From the cell containing the given text, extract its center point as (X, Y) coordinate. 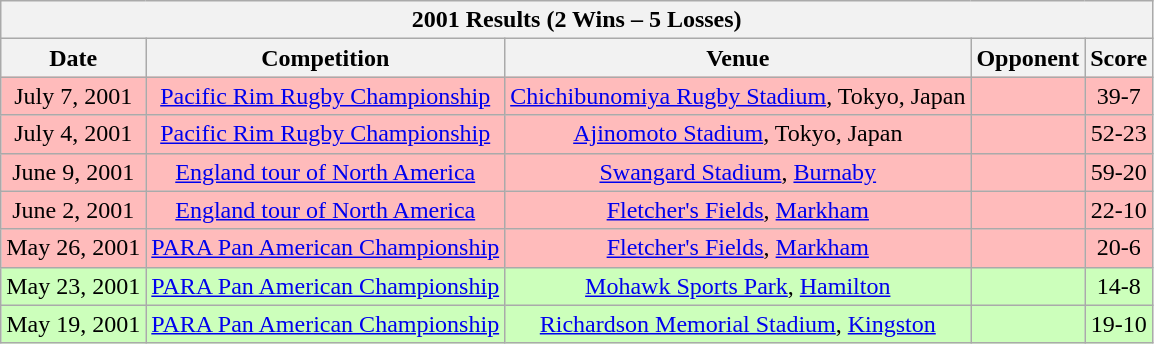
52-23 (1119, 134)
June 9, 2001 (74, 172)
July 4, 2001 (74, 134)
19-10 (1119, 324)
July 7, 2001 (74, 96)
Ajinomoto Stadium, Tokyo, Japan (738, 134)
June 2, 2001 (74, 210)
22-10 (1119, 210)
20-6 (1119, 248)
Competition (326, 58)
Venue (738, 58)
Mohawk Sports Park, Hamilton (738, 286)
Score (1119, 58)
May 23, 2001 (74, 286)
14-8 (1119, 286)
May 19, 2001 (74, 324)
May 26, 2001 (74, 248)
Opponent (1028, 58)
2001 Results (2 Wins – 5 Losses) (577, 20)
59-20 (1119, 172)
Richardson Memorial Stadium, Kingston (738, 324)
Chichibunomiya Rugby Stadium, Tokyo, Japan (738, 96)
Swangard Stadium, Burnaby (738, 172)
39-7 (1119, 96)
Date (74, 58)
